Return the (X, Y) coordinate for the center point of the cell that contains the specified text.  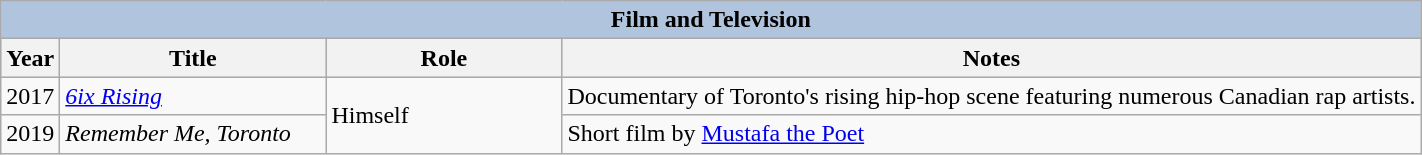
Himself (444, 115)
Title (193, 58)
2019 (30, 134)
Notes (992, 58)
Role (444, 58)
Documentary of Toronto's rising hip-hop scene featuring numerous Canadian rap artists. (992, 96)
Remember Me, Toronto (193, 134)
Film and Television (711, 20)
Year (30, 58)
6ix Rising (193, 96)
2017 (30, 96)
Short film by Mustafa the Poet (992, 134)
